Return [X, Y] of the center of cell containing provided text 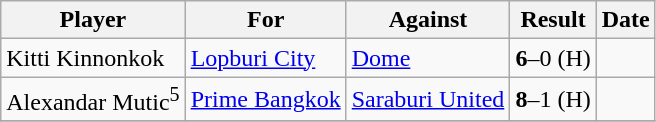
6–0 (H) [553, 58]
Against [428, 20]
Lopburi City [266, 58]
For [266, 20]
Dome [428, 58]
Saraburi United [428, 100]
Kitti Kinnonkok [93, 58]
Prime Bangkok [266, 100]
Date [626, 20]
Result [553, 20]
Player [93, 20]
8–1 (H) [553, 100]
Alexandar Mutic5 [93, 100]
